Search for the cell housing the specified text and yield its (x, y) center coordinate. 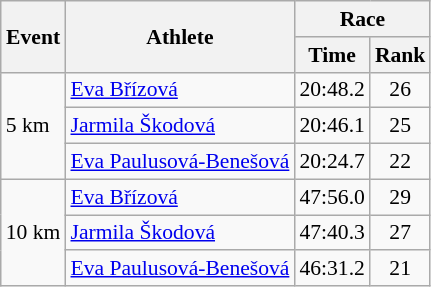
26 (400, 90)
20:48.2 (332, 90)
5 km (34, 126)
25 (400, 126)
47:40.3 (332, 233)
29 (400, 197)
47:56.0 (332, 197)
10 km (34, 232)
Event (34, 36)
Race (362, 19)
21 (400, 269)
20:46.1 (332, 126)
Athlete (180, 36)
Rank (400, 55)
20:24.7 (332, 162)
46:31.2 (332, 269)
Time (332, 55)
22 (400, 162)
27 (400, 233)
